Detect which cell encompasses the target text, then output its [x, y] center coordinate. 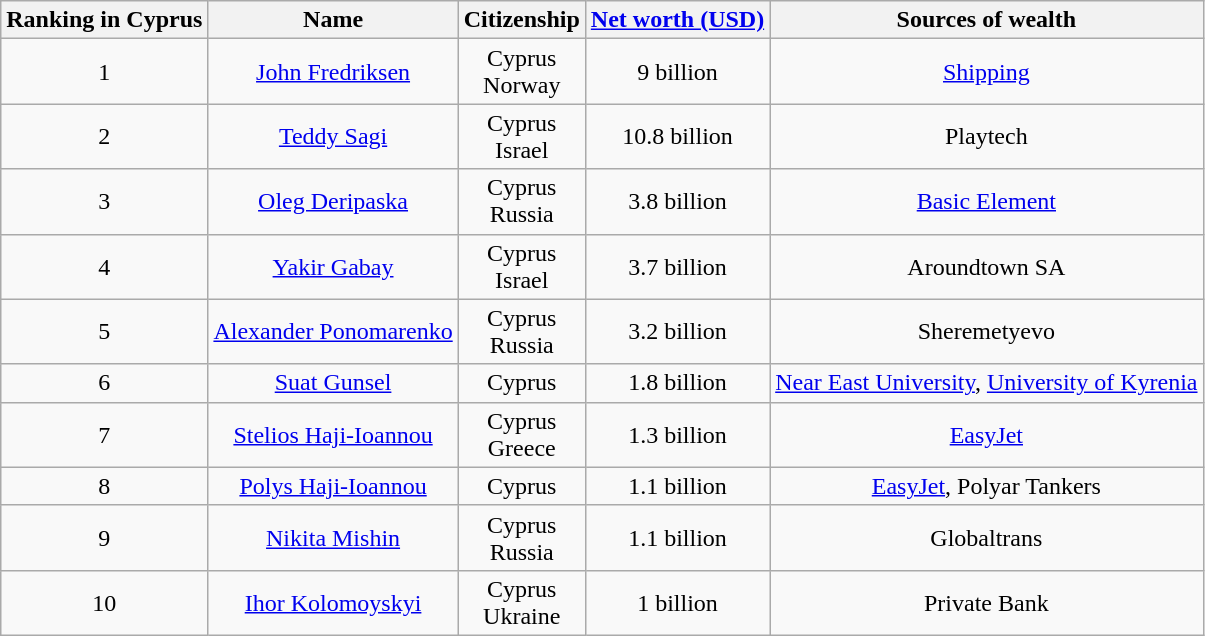
Yakir Gabay [333, 266]
Cyprus Norway [522, 72]
Citizenship [522, 20]
Ranking in Cyprus [104, 20]
Oleg Deripaska [333, 202]
Name [333, 20]
6 [104, 383]
Sheremetyevo [986, 332]
3.7 billion [677, 266]
Cyprus Greece [522, 434]
Near East University, University of Kyrenia [986, 383]
8 [104, 486]
1 [104, 72]
Suat Gunsel [333, 383]
John Fredriksen [333, 72]
Nikita Mishin [333, 538]
EasyJet, Polyar Tankers [986, 486]
Aroundtown SA [986, 266]
Shipping [986, 72]
10.8 billion [677, 136]
Alexander Ponomarenko [333, 332]
Globaltrans [986, 538]
1 billion [677, 602]
3.8 billion [677, 202]
3 [104, 202]
Stelios Haji-Ioannou [333, 434]
5 [104, 332]
Basic Element [986, 202]
Sources of wealth [986, 20]
3.2 billion [677, 332]
4 [104, 266]
Private Bank [986, 602]
Polys Haji-Ioannou [333, 486]
10 [104, 602]
1.3 billion [677, 434]
Cyprus Ukraine [522, 602]
9 [104, 538]
9 billion [677, 72]
Net worth (USD) [677, 20]
Playtech [986, 136]
Ihor Kolomoyskyi [333, 602]
1.8 billion [677, 383]
2 [104, 136]
Teddy Sagi [333, 136]
7 [104, 434]
EasyJet [986, 434]
